Provide the [X, Y] coordinate of the cell's center where the given text is located.  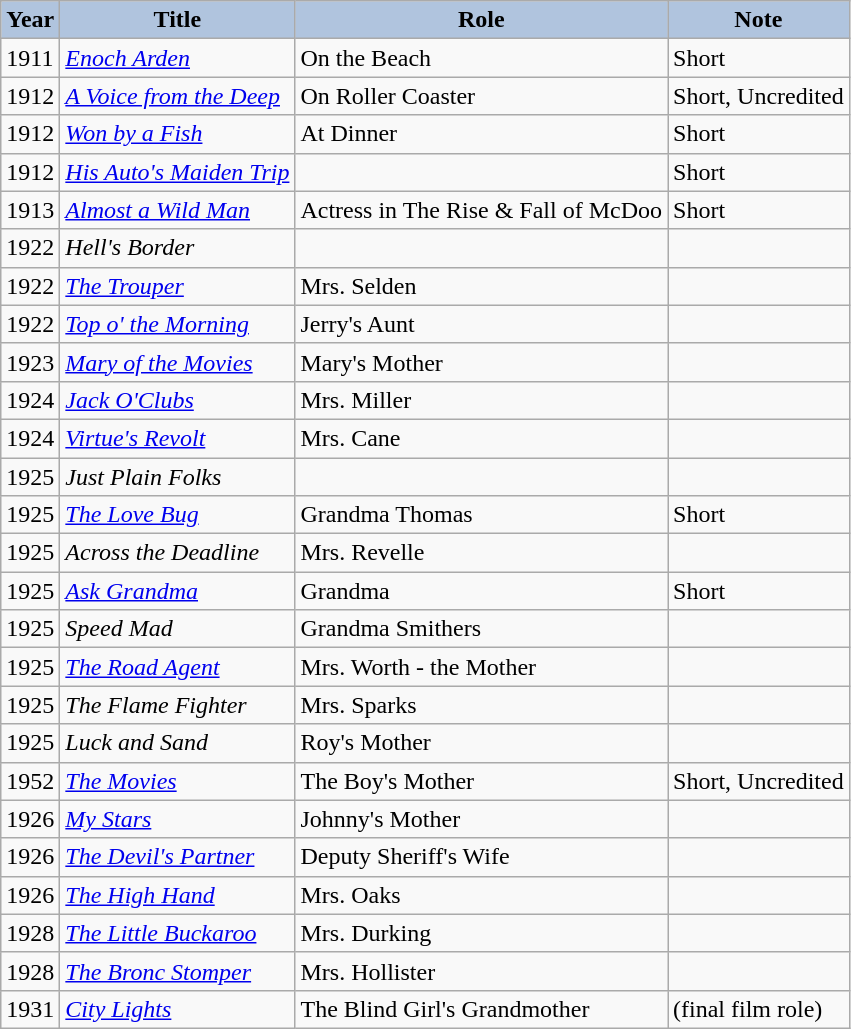
Grandma Thomas [482, 515]
Luck and Sand [178, 743]
The Trouper [178, 286]
Enoch Arden [178, 58]
Title [178, 20]
City Lights [178, 1009]
Roy's Mother [482, 743]
The Love Bug [178, 515]
Johnny's Mother [482, 819]
My Stars [178, 819]
Jerry's Aunt [482, 324]
Deputy Sheriff's Wife [482, 857]
1913 [30, 210]
The Little Buckaroo [178, 933]
Mrs. Cane [482, 438]
The Devil's Partner [178, 857]
Mary of the Movies [178, 362]
Won by a Fish [178, 134]
Year [30, 20]
Just Plain Folks [178, 477]
Mrs. Revelle [482, 553]
Mrs. Sparks [482, 705]
Grandma Smithers [482, 629]
1923 [30, 362]
The Bronc Stomper [178, 971]
Across the Deadline [178, 553]
A Voice from the Deep [178, 96]
Mrs. Worth - the Mother [482, 667]
(final film role) [759, 1009]
Mary's Mother [482, 362]
The High Hand [178, 895]
His Auto's Maiden Trip [178, 172]
Speed Mad [178, 629]
The Flame Fighter [178, 705]
1911 [30, 58]
On Roller Coaster [482, 96]
Almost a Wild Man [178, 210]
Ask Grandma [178, 591]
1952 [30, 781]
Hell's Border [178, 248]
Top o' the Morning [178, 324]
The Movies [178, 781]
Mrs. Selden [482, 286]
At Dinner [482, 134]
Actress in The Rise & Fall of McDoo [482, 210]
Mrs. Oaks [482, 895]
Mrs. Hollister [482, 971]
On the Beach [482, 58]
Jack O'Clubs [178, 400]
Note [759, 20]
Mrs. Durking [482, 933]
Role [482, 20]
The Blind Girl's Grandmother [482, 1009]
Virtue's Revolt [178, 438]
The Road Agent [178, 667]
1931 [30, 1009]
The Boy's Mother [482, 781]
Grandma [482, 591]
Mrs. Miller [482, 400]
